Find where the given text appears and provide that cell's center as (x, y) coordinate. 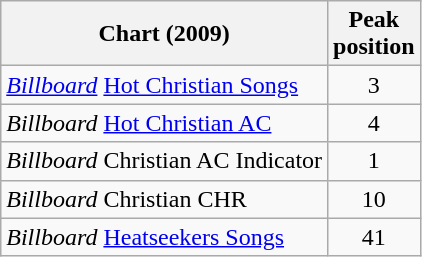
Billboard Christian AC Indicator (164, 161)
4 (374, 123)
3 (374, 85)
Billboard Heatseekers Songs (164, 237)
Billboard Hot Christian Songs (164, 85)
1 (374, 161)
10 (374, 199)
Billboard Hot Christian AC (164, 123)
Billboard Christian CHR (164, 199)
41 (374, 237)
Peakposition (374, 34)
Chart (2009) (164, 34)
